Capture the cell that displays the provided text and extract its (x, y) central coordinate. 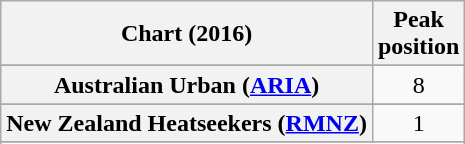
1 (418, 123)
New Zealand Heatseekers (RMNZ) (187, 123)
8 (418, 85)
Australian Urban (ARIA) (187, 85)
Peakposition (418, 34)
Chart (2016) (187, 34)
